Scan for the cell matching the given text and deliver its [x, y] coordinate at center. 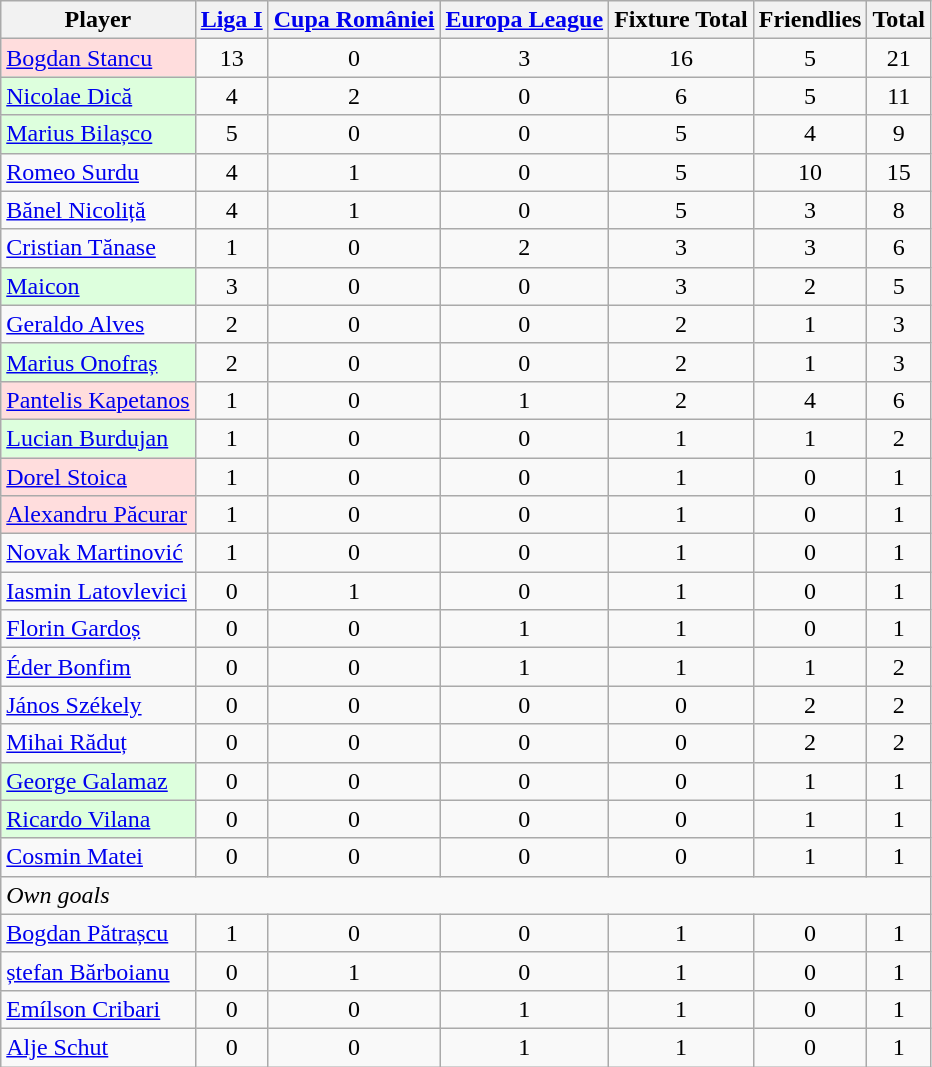
Iasmin Latovlevici [98, 591]
Marius Bilașco [98, 134]
16 [682, 58]
Nicolae Dică [98, 96]
Europa League [524, 20]
21 [899, 58]
10 [810, 172]
Marius Onofraș [98, 362]
Alexandru Păcurar [98, 515]
Own goals [466, 895]
Bănel Nicoliță [98, 210]
Mihai Răduț [98, 743]
Friendlies [810, 20]
Lucian Burdujan [98, 438]
Éder Bonfim [98, 667]
George Galamaz [98, 781]
Pantelis Kapetanos [98, 400]
ștefan Bărboianu [98, 971]
15 [899, 172]
13 [232, 58]
Cupa României [354, 20]
Ricardo Vilana [98, 819]
9 [899, 134]
Fixture Total [682, 20]
Cristian Tănase [98, 248]
Novak Martinović [98, 553]
Florin Gardoș [98, 629]
Total [899, 20]
Bogdan Stancu [98, 58]
Emílson Cribari [98, 1009]
Maicon [98, 286]
Geraldo Alves [98, 324]
Romeo Surdu [98, 172]
Alje Schut [98, 1047]
11 [899, 96]
Player [98, 20]
Cosmin Matei [98, 857]
8 [899, 210]
Liga I [232, 20]
János Székely [98, 705]
Bogdan Pătrașcu [98, 933]
Dorel Stoica [98, 477]
